From the cell containing the given text, extract its center point as [X, Y] coordinate. 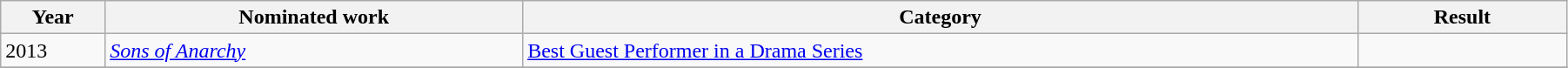
Result [1462, 17]
Category [941, 17]
2013 [53, 51]
Best Guest Performer in a Drama Series [941, 51]
Nominated work [314, 17]
Year [53, 17]
Sons of Anarchy [314, 51]
